Pinpoint the cell where the given text exists, returning its [x, y] midpoint coordinate. 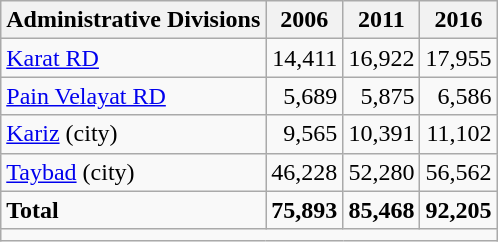
2006 [304, 20]
5,689 [304, 96]
6,586 [458, 96]
92,205 [458, 210]
Pain Velayat RD [134, 96]
52,280 [382, 172]
17,955 [458, 58]
Total [134, 210]
Administrative Divisions [134, 20]
9,565 [304, 134]
85,468 [382, 210]
46,228 [304, 172]
5,875 [382, 96]
10,391 [382, 134]
16,922 [382, 58]
Taybad (city) [134, 172]
14,411 [304, 58]
2016 [458, 20]
11,102 [458, 134]
75,893 [304, 210]
56,562 [458, 172]
Karat RD [134, 58]
2011 [382, 20]
Kariz (city) [134, 134]
